Return [X, Y] of the center of cell containing provided text 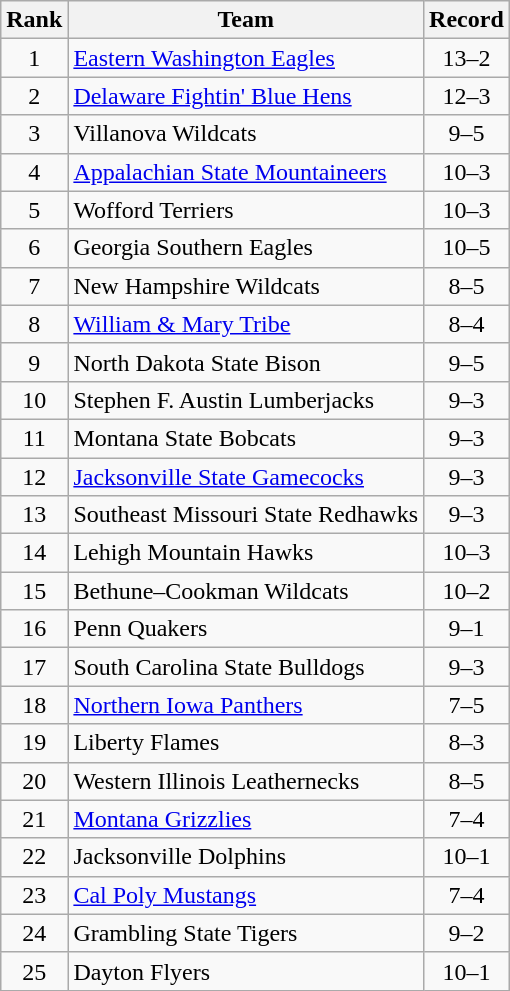
25 [34, 971]
5 [34, 210]
Western Illinois Leathernecks [246, 781]
20 [34, 781]
13–2 [467, 58]
Wofford Terriers [246, 210]
19 [34, 743]
14 [34, 553]
18 [34, 705]
Penn Quakers [246, 629]
Eastern Washington Eagles [246, 58]
Montana State Bobcats [246, 438]
3 [34, 134]
9 [34, 362]
4 [34, 172]
Dayton Flyers [246, 971]
22 [34, 857]
Cal Poly Mustangs [246, 895]
Liberty Flames [246, 743]
Jacksonville Dolphins [246, 857]
North Dakota State Bison [246, 362]
9–1 [467, 629]
Team [246, 20]
17 [34, 667]
Stephen F. Austin Lumberjacks [246, 400]
10–2 [467, 591]
10–5 [467, 248]
10 [34, 400]
21 [34, 819]
8 [34, 324]
2 [34, 96]
6 [34, 248]
8–3 [467, 743]
9–2 [467, 933]
13 [34, 515]
Jacksonville State Gamecocks [246, 477]
William & Mary Tribe [246, 324]
South Carolina State Bulldogs [246, 667]
12 [34, 477]
Grambling State Tigers [246, 933]
Appalachian State Mountaineers [246, 172]
23 [34, 895]
Northern Iowa Panthers [246, 705]
Lehigh Mountain Hawks [246, 553]
15 [34, 591]
11 [34, 438]
New Hampshire Wildcats [246, 286]
Record [467, 20]
16 [34, 629]
8–4 [467, 324]
Southeast Missouri State Redhawks [246, 515]
7–5 [467, 705]
1 [34, 58]
Delaware Fightin' Blue Hens [246, 96]
Villanova Wildcats [246, 134]
24 [34, 933]
7 [34, 286]
Bethune–Cookman Wildcats [246, 591]
12–3 [467, 96]
Rank [34, 20]
Georgia Southern Eagles [246, 248]
Montana Grizzlies [246, 819]
